Locate the cell with the specified text and output its [X, Y] center coordinate. 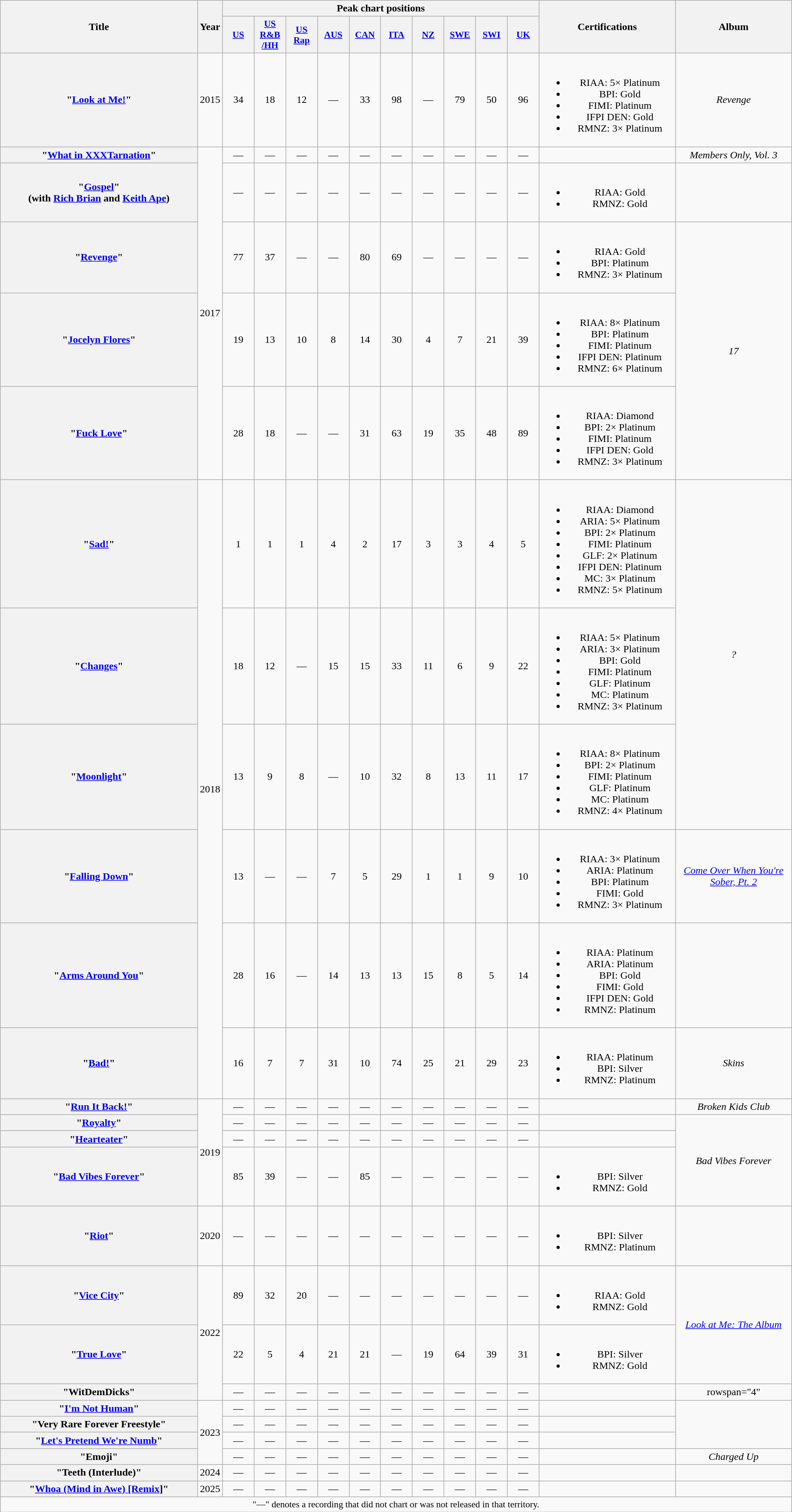
"Gospel"(with Rich Brian and Keith Ape) [99, 193]
RIAA: 8× PlatinumBPI: 2× PlatinumFIMI: PlatinumGLF: PlatinumMC: PlatinumRMNZ: 4× Platinum [607, 777]
"Sad!" [99, 544]
37 [270, 257]
"Vice City" [99, 1295]
2019 [210, 1152]
"Arms Around You" [99, 975]
USRap [302, 35]
"Royalty" [99, 1123]
Charged Up [734, 1457]
"True Love" [99, 1355]
"Hearteater" [99, 1139]
rowspan="4" [734, 1392]
"Moonlight" [99, 777]
RIAA: PlatinumBPI: SilverRMNZ: Platinum [607, 1063]
"Emoji" [99, 1457]
UK [523, 35]
RIAA: 5× PlatinumARIA: 3× PlatinumBPI: GoldFIMI: PlatinumGLF: PlatinumMC: PlatinumRMNZ: 3× Platinum [607, 666]
2022 [210, 1333]
"I'm Not Human" [99, 1408]
79 [460, 100]
RIAA: 3× PlatinumARIA: PlatinumBPI: PlatinumFIMI: GoldRMNZ: 3× Platinum [607, 876]
2020 [210, 1236]
US [239, 35]
SWE [460, 35]
2015 [210, 100]
"Whoa (Mind in Awe) [Remix]" [99, 1489]
? [734, 654]
RIAA: PlatinumARIA: PlatinumBPI: GoldFIMI: GoldIFPI DEN: GoldRMNZ: Platinum [607, 975]
35 [460, 433]
Members Only, Vol. 3 [734, 155]
SWI [492, 35]
"Let's Pretend We're Numb" [99, 1440]
"Bad Vibes Forever" [99, 1176]
Come Over When You're Sober, Pt. 2 [734, 876]
"Run It Back!" [99, 1106]
RIAA: 8× PlatinumBPI: PlatinumFIMI: PlatinumIFPI DEN: PlatinumRMNZ: 6× Platinum [607, 339]
2025 [210, 1489]
NZ [428, 35]
34 [239, 100]
2024 [210, 1473]
BPI: SilverRMNZ: Platinum [607, 1236]
96 [523, 100]
20 [302, 1295]
63 [397, 433]
USR&B/HH [270, 35]
30 [397, 339]
25 [428, 1063]
RIAA: DiamondBPI: 2× PlatinumFIMI: PlatinumIFPI DEN: GoldRMNZ: 3× Platinum [607, 433]
Revenge [734, 100]
"WitDemDicks" [99, 1392]
77 [239, 257]
80 [365, 257]
RIAA: 5× PlatinumBPI: GoldFIMI: PlatinumIFPI DEN: GoldRMNZ: 3× Platinum [607, 100]
2023 [210, 1432]
RIAA: Diamond ARIA: 5× PlatinumBPI: 2× PlatinumFIMI: PlatinumGLF: 2× PlatinumIFPI DEN: PlatinumMC: 3× PlatinumRMNZ: 5× Platinum [607, 544]
2 [365, 544]
Look at Me: The Album [734, 1325]
CAN [365, 35]
"Riot" [99, 1236]
"Jocelyn Flores" [99, 339]
"Very Rare Forever Freestyle" [99, 1424]
"Teeth (Interlude)" [99, 1473]
ITA [397, 35]
6 [460, 666]
"Revenge" [99, 257]
Title [99, 27]
"What in XXXTarnation" [99, 155]
Album [734, 27]
2017 [210, 313]
50 [492, 100]
2018 [210, 789]
69 [397, 257]
AUS [333, 35]
74 [397, 1063]
98 [397, 100]
Skins [734, 1063]
Broken Kids Club [734, 1106]
"—" denotes a recording that did not chart or was not released in that territory. [396, 1504]
"Fuck Love" [99, 433]
"Look at Me!" [99, 100]
Certifications [607, 27]
"Changes" [99, 666]
23 [523, 1063]
Year [210, 27]
RIAA: GoldBPI: PlatinumRMNZ: 3× Platinum [607, 257]
"Falling Down" [99, 876]
64 [460, 1355]
Peak chart positions [381, 8]
48 [492, 433]
Bad Vibes Forever [734, 1160]
"Bad!" [99, 1063]
